Provide the [x, y] coordinate of the cell's center where the given text is located.  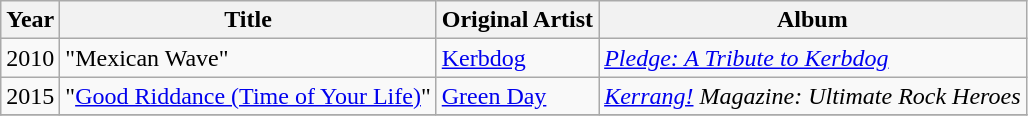
Pledge: A Tribute to Kerbdog [812, 58]
Kerrang! Magazine: Ultimate Rock Heroes [812, 96]
Green Day [517, 96]
2015 [30, 96]
Original Artist [517, 20]
Album [812, 20]
Year [30, 20]
Kerbdog [517, 58]
"Mexican Wave" [248, 58]
"Good Riddance (Time of Your Life)" [248, 96]
2010 [30, 58]
Title [248, 20]
